Return [x, y] of the center of cell containing provided text 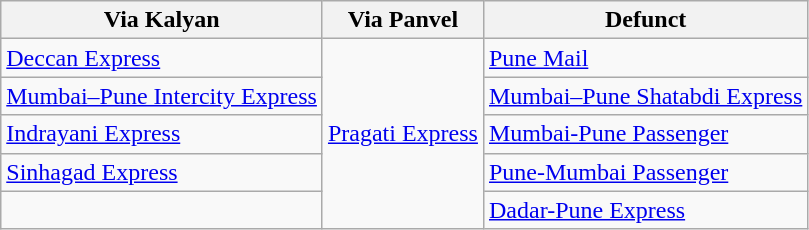
Sinhagad Express [162, 172]
Mumbai–Pune Shatabdi Express [645, 96]
Indrayani Express [162, 134]
Dadar-Pune Express [645, 210]
Via Kalyan [162, 20]
Defunct [645, 20]
Deccan Express [162, 58]
Mumbai-Pune Passenger [645, 134]
Pune Mail [645, 58]
Pune-Mumbai Passenger [645, 172]
Pragati Express [402, 134]
Mumbai–Pune Intercity Express [162, 96]
Via Panvel [402, 20]
